Identify which cell holds the provided text, then report its (x, y) central coordinate. 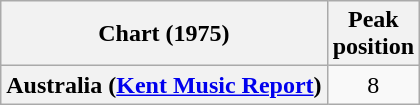
8 (373, 85)
Chart (1975) (164, 34)
Peakposition (373, 34)
Australia (Kent Music Report) (164, 85)
